Detect which cell encompasses the target text, then output its (X, Y) center coordinate. 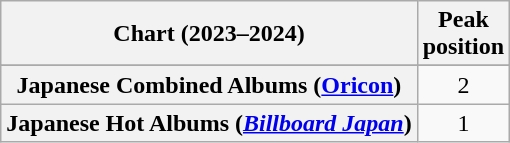
2 (463, 85)
Japanese Combined Albums (Oricon) (209, 85)
Japanese Hot Albums (Billboard Japan) (209, 123)
Chart (2023–2024) (209, 34)
1 (463, 123)
Peakposition (463, 34)
